Detect which cell encompasses the target text, then output its [x, y] center coordinate. 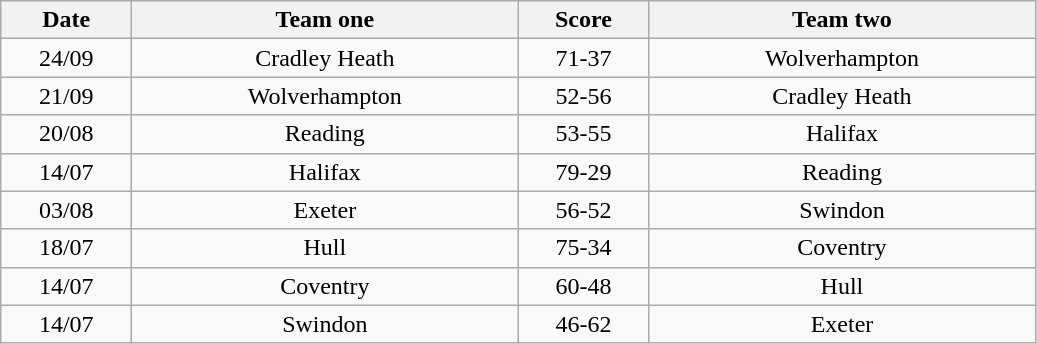
03/08 [66, 210]
71-37 [584, 58]
20/08 [66, 134]
46-62 [584, 324]
Team one [325, 20]
60-48 [584, 286]
Date [66, 20]
Score [584, 20]
Team two [842, 20]
18/07 [66, 248]
75-34 [584, 248]
56-52 [584, 210]
24/09 [66, 58]
53-55 [584, 134]
79-29 [584, 172]
21/09 [66, 96]
52-56 [584, 96]
